Output the [X, Y] coordinate of the center of the cell containing the given text.  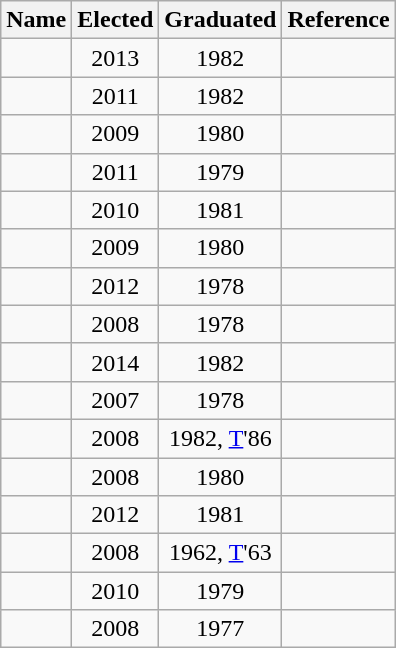
1977 [220, 629]
1982, T'86 [220, 438]
Graduated [220, 20]
2007 [116, 400]
Elected [116, 20]
Reference [338, 20]
2014 [116, 362]
2013 [116, 58]
1962, T'63 [220, 553]
Name [36, 20]
